Search for the cell housing the specified text and yield its [x, y] center coordinate. 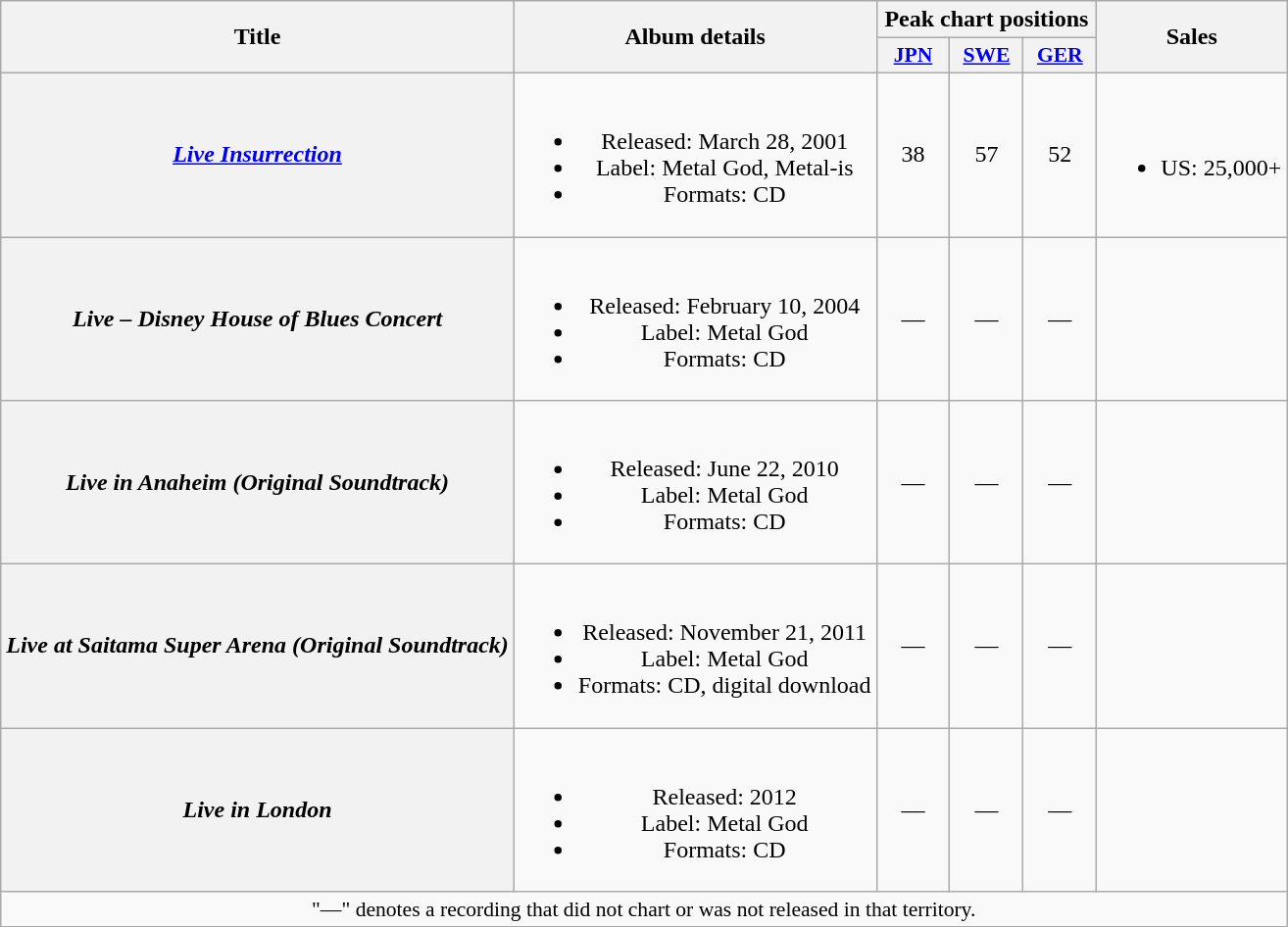
52 [1061, 155]
Released: February 10, 2004Label: Metal GodFormats: CD [695, 319]
Live in Anaheim (Original Soundtrack) [258, 482]
US: 25,000+ [1192, 155]
Live – Disney House of Blues Concert [258, 319]
Title [258, 37]
Released: November 21, 2011Label: Metal GodFormats: CD, digital download [695, 647]
57 [986, 155]
Live in London [258, 809]
38 [914, 155]
JPN [914, 56]
Peak chart positions [986, 20]
Sales [1192, 37]
Released: March 28, 2001Label: Metal God, Metal-isFormats: CD [695, 155]
Released: 2012Label: Metal GodFormats: CD [695, 809]
SWE [986, 56]
Live Insurrection [258, 155]
Album details [695, 37]
Released: June 22, 2010Label: Metal GodFormats: CD [695, 482]
Live at Saitama Super Arena (Original Soundtrack) [258, 647]
GER [1061, 56]
"—" denotes a recording that did not chart or was not released in that territory. [644, 909]
